Provide the (x, y) coordinate of the cell's center where the given text is located.  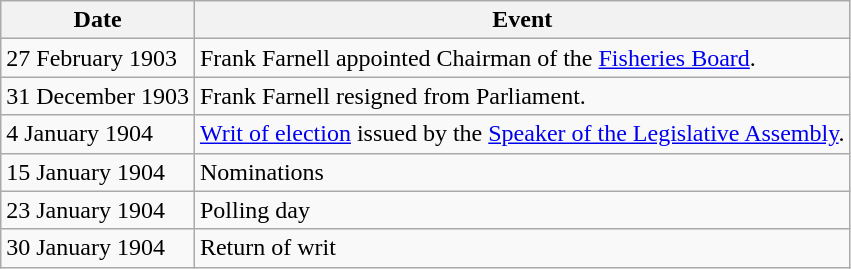
Frank Farnell resigned from Parliament. (522, 96)
23 January 1904 (98, 210)
Writ of election issued by the Speaker of the Legislative Assembly. (522, 134)
Polling day (522, 210)
Event (522, 20)
15 January 1904 (98, 172)
30 January 1904 (98, 248)
27 February 1903 (98, 58)
Nominations (522, 172)
4 January 1904 (98, 134)
31 December 1903 (98, 96)
Frank Farnell appointed Chairman of the Fisheries Board. (522, 58)
Date (98, 20)
Return of writ (522, 248)
